Search for the cell housing the specified text and yield its (X, Y) center coordinate. 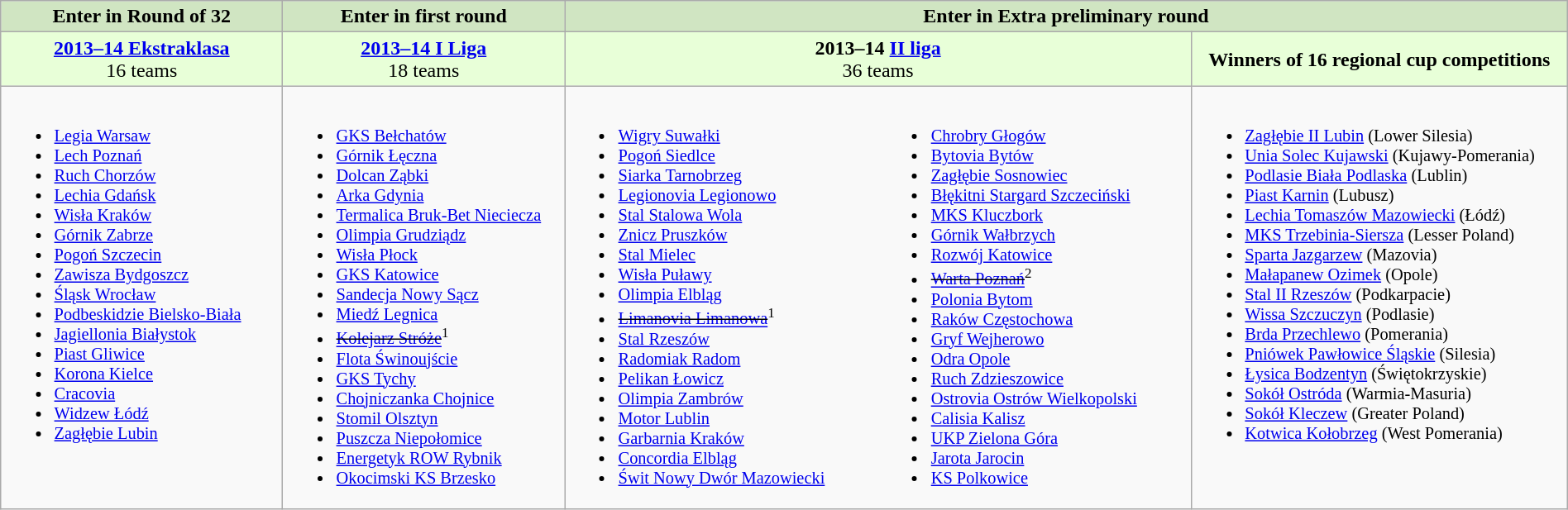
2013–14 Ekstraklasa16 teams (142, 60)
Enter in first round (423, 17)
Winners of 16 regional cup competitions (1379, 60)
Enter in Round of 32 (142, 17)
2013–14 II liga36 teams (878, 60)
Enter in Extra preliminary round (1067, 17)
2013–14 I Liga18 teams (423, 60)
